Output the (X, Y) coordinate of the center of the cell containing the given text.  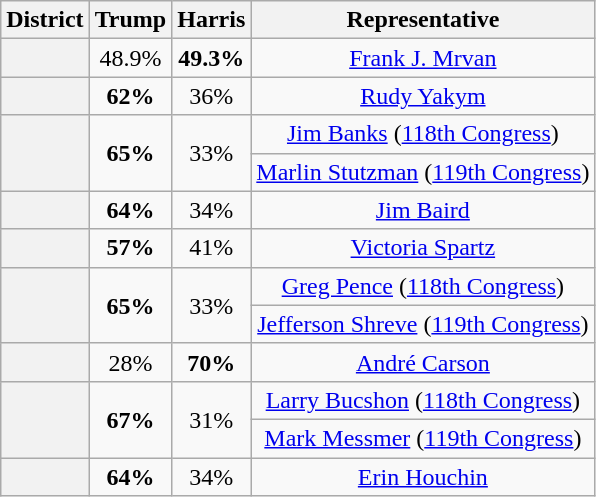
District (45, 20)
48.9% (130, 58)
Rudy Yakym (423, 96)
Jim Banks (118th Congress) (423, 134)
62% (130, 96)
28% (130, 362)
31% (212, 419)
36% (212, 96)
41% (212, 248)
Jefferson Shreve (119th Congress) (423, 324)
Representative (423, 20)
Marlin Stutzman (119th Congress) (423, 172)
49.3% (212, 58)
Mark Messmer (119th Congress) (423, 438)
57% (130, 248)
Frank J. Mrvan (423, 58)
Victoria Spartz (423, 248)
Larry Bucshon (118th Congress) (423, 400)
Jim Baird (423, 210)
Trump (130, 20)
Greg Pence (118th Congress) (423, 286)
70% (212, 362)
André Carson (423, 362)
67% (130, 419)
Erin Houchin (423, 477)
Harris (212, 20)
